For the text-containing cell, return its midpoint in (x, y) coordinate format. 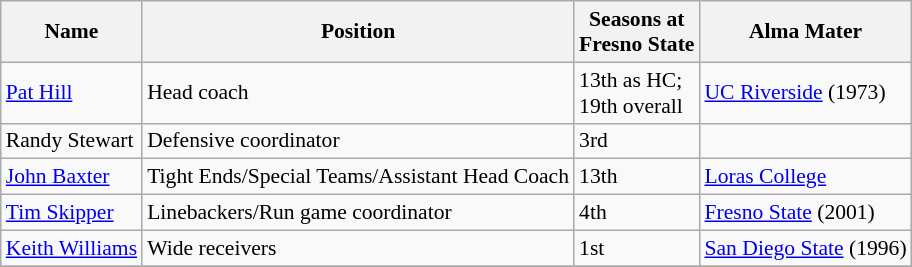
John Baxter (72, 177)
1st (636, 248)
San Diego State (1996) (805, 248)
Alma Mater (805, 32)
Loras College (805, 177)
Head coach (358, 92)
3rd (636, 141)
Tim Skipper (72, 213)
Fresno State (2001) (805, 213)
13th (636, 177)
Position (358, 32)
Wide receivers (358, 248)
Seasons atFresno State (636, 32)
Keith Williams (72, 248)
UC Riverside (1973) (805, 92)
Linebackers/Run game coordinator (358, 213)
13th as HC;19th overall (636, 92)
Name (72, 32)
Randy Stewart (72, 141)
Defensive coordinator (358, 141)
4th (636, 213)
Pat Hill (72, 92)
Tight Ends/Special Teams/Assistant Head Coach (358, 177)
